Determine the (X, Y) coordinate at the center of the cell enclosing the given text.  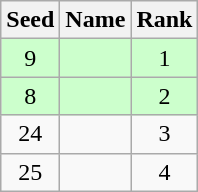
2 (164, 96)
3 (164, 134)
Name (96, 20)
8 (30, 96)
9 (30, 58)
1 (164, 58)
25 (30, 172)
Rank (164, 20)
Seed (30, 20)
24 (30, 134)
4 (164, 172)
